Locate the cell with the specified text and output its (X, Y) center coordinate. 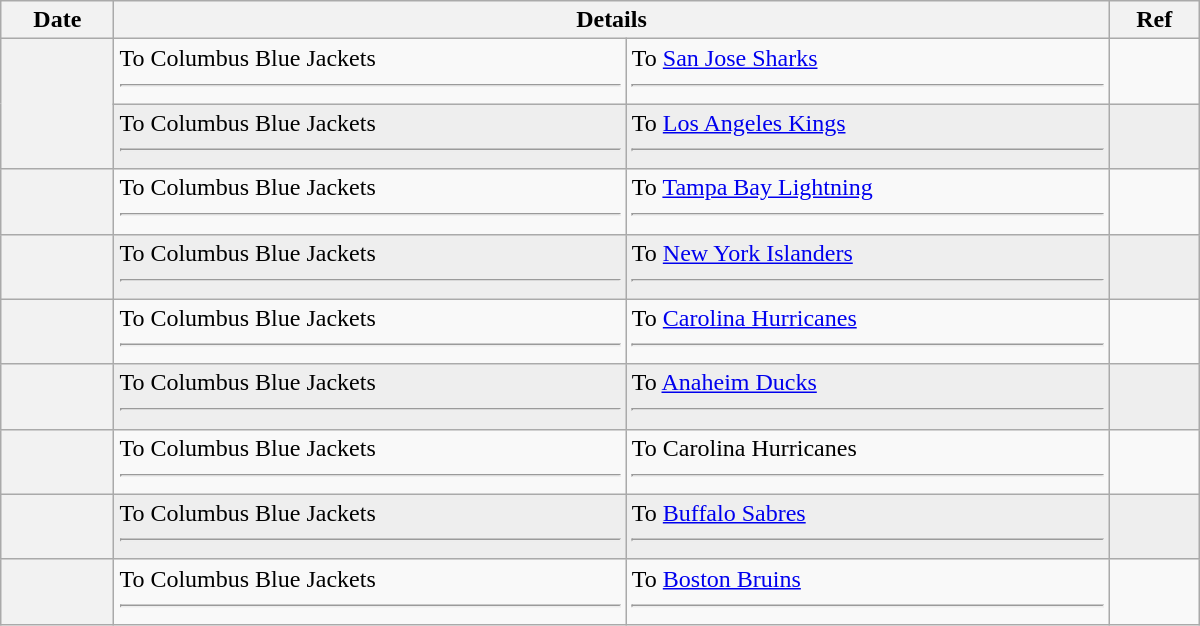
To New York Islanders (868, 266)
Ref (1154, 20)
Details (612, 20)
To Anaheim Ducks (868, 396)
To Tampa Bay Lightning (868, 202)
To Boston Bruins (868, 592)
To San Jose Sharks (868, 72)
Date (58, 20)
To Los Angeles Kings (868, 136)
To Buffalo Sabres (868, 526)
